Identify which cell holds the provided text, then report its (X, Y) central coordinate. 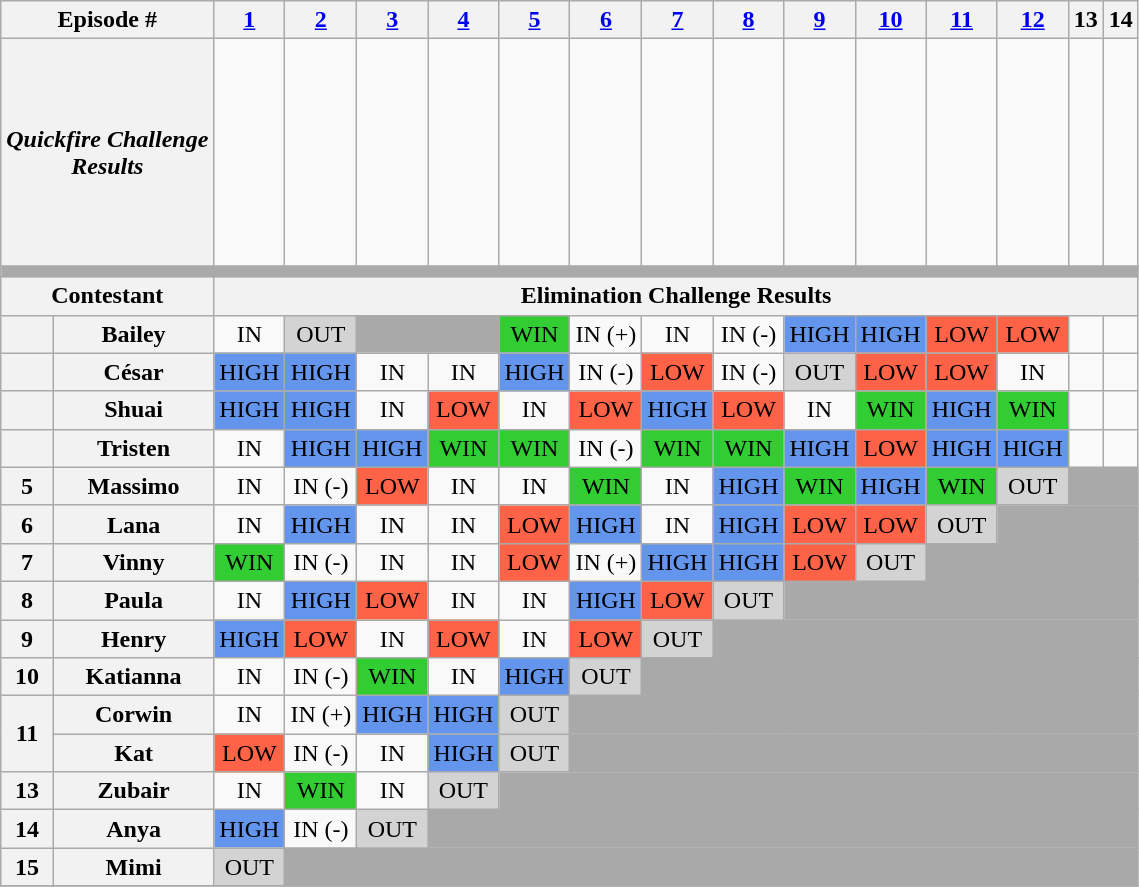
Massimo (134, 486)
Katianna (134, 677)
1 (250, 20)
Anya (134, 829)
Quickfire ChallengeResults (108, 152)
Tristen (134, 448)
12 (1032, 20)
3 (392, 20)
Kat (134, 753)
César (134, 372)
15 (28, 867)
Paula (134, 600)
Episode # (108, 20)
Lana (134, 524)
Vinny (134, 562)
Bailey (134, 334)
4 (464, 20)
Mimi (134, 867)
Elimination Challenge Results (676, 296)
2 (321, 20)
Corwin (134, 715)
Shuai (134, 410)
Zubair (134, 791)
Contestant (108, 296)
Henry (134, 639)
